Return [x, y] of the center of cell containing provided text 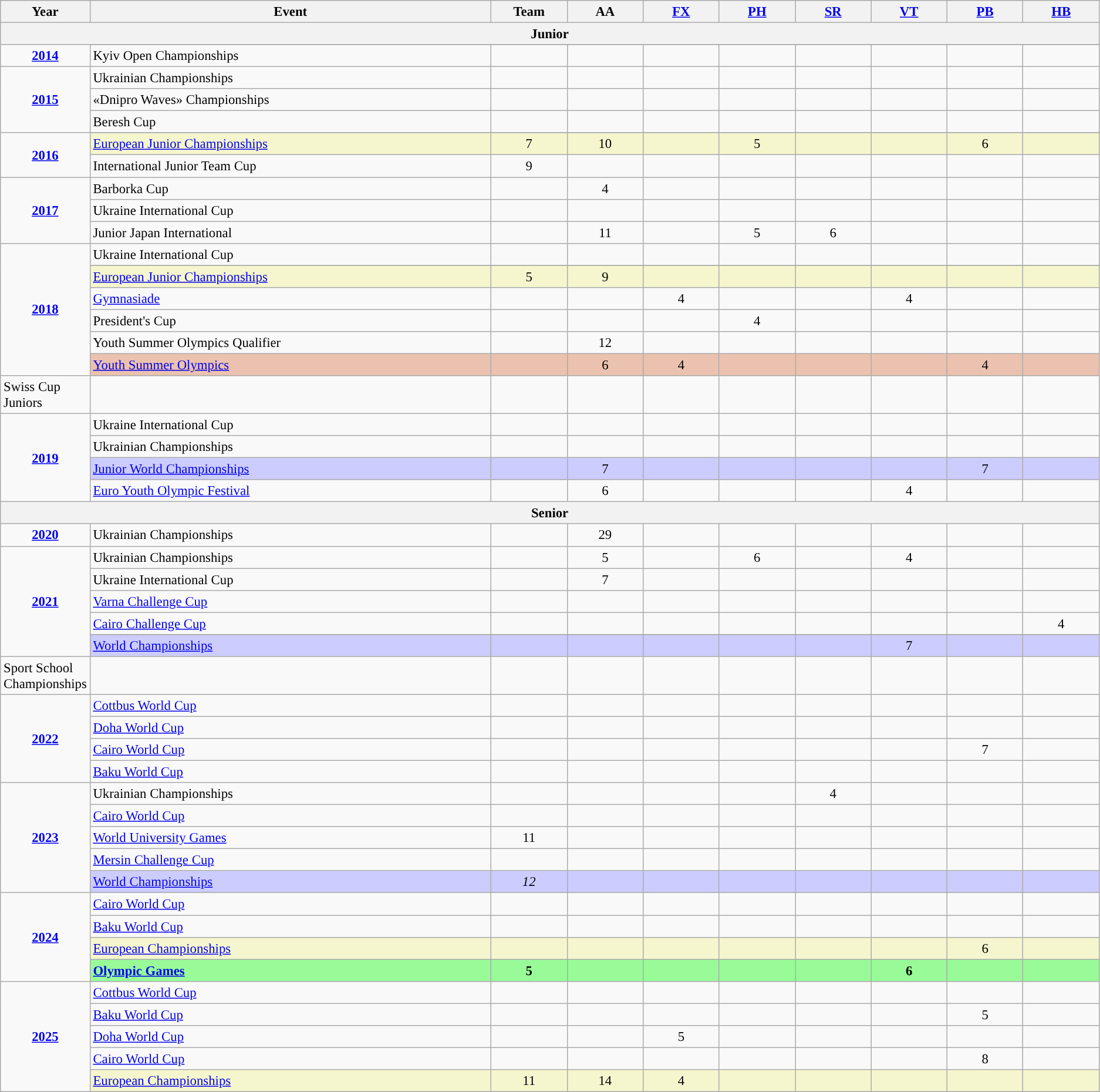
Youth Summer Olympics Qualifier [290, 343]
Junior [550, 34]
14 [605, 1081]
President's Cup [290, 321]
Senior [550, 513]
Euro Youth Olympic Festival [290, 491]
Barborka Cup [290, 188]
2025 [45, 1036]
2014 [45, 56]
PB [985, 12]
Team [529, 12]
2020 [45, 535]
Varna Challenge Cup [290, 601]
2024 [45, 937]
Sport School Championships [45, 675]
Mersin Challenge Cup [290, 860]
8 [985, 1059]
World University Games [290, 838]
VT [909, 12]
2016 [45, 155]
Year [45, 12]
Cairo Challenge Cup [290, 623]
Kyiv Open Championships [290, 56]
SR [834, 12]
2022 [45, 739]
Beresh Cup [290, 122]
International Junior Team Cup [290, 166]
Youth Summer Olympics [290, 365]
2017 [45, 210]
2015 [45, 100]
Gymnasiade [290, 299]
HB [1061, 12]
29 [605, 535]
Swiss Cup Juniors [45, 395]
AA [605, 12]
Olympic Games [290, 970]
10 [605, 144]
2018 [45, 309]
Event [290, 12]
Junior Japan International [290, 232]
2023 [45, 838]
«Dnipro Waves» Championships [290, 100]
FX [681, 12]
PH [757, 12]
2019 [45, 458]
2021 [45, 601]
Junior World Championships [290, 469]
